Provide the [x, y] coordinate of the cell's center where the given text is located.  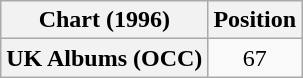
Position [255, 20]
Chart (1996) [104, 20]
UK Albums (OCC) [104, 58]
67 [255, 58]
